Find where the given text appears and provide that cell's center as (X, Y) coordinate. 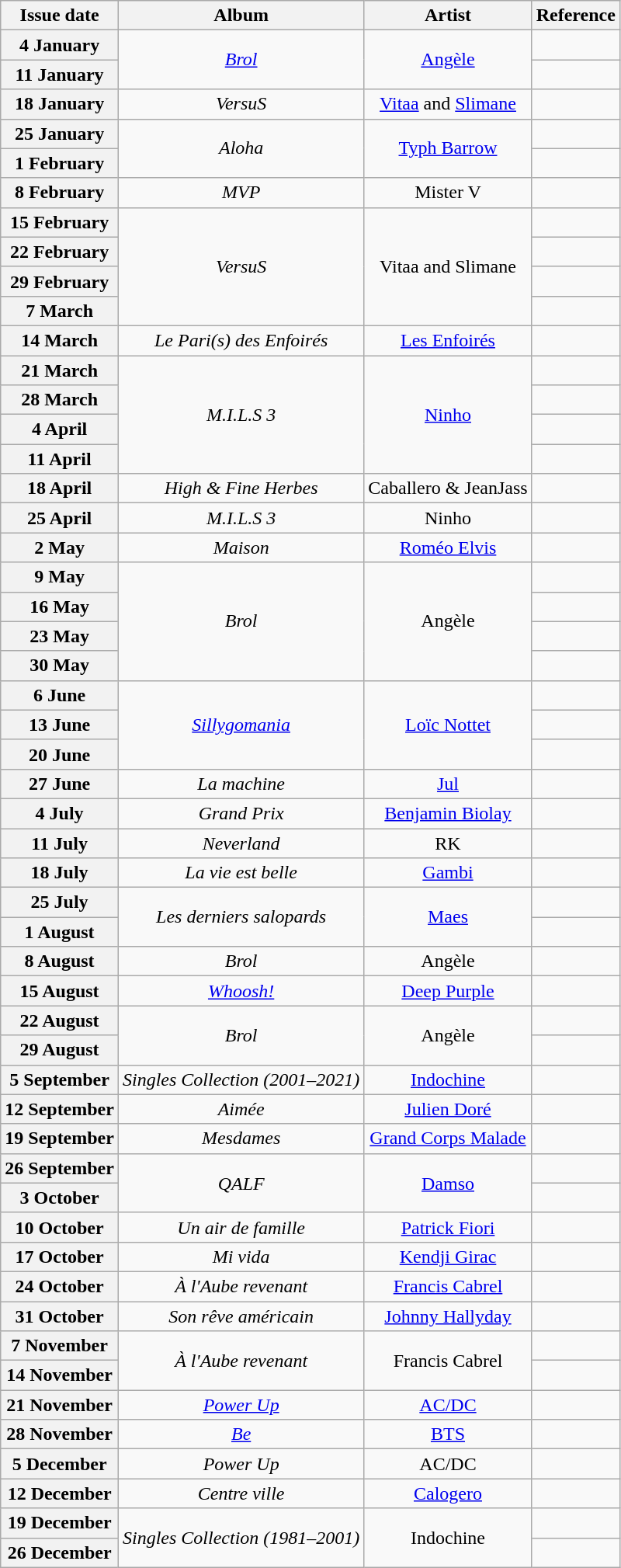
22 February (60, 252)
Loïc Nottet (448, 725)
Grand Prix (241, 813)
14 November (60, 1375)
20 June (60, 754)
18 July (60, 873)
Maison (241, 548)
Patrick Fiori (448, 1227)
22 August (60, 1020)
18 April (60, 488)
25 January (60, 134)
Son rêve américain (241, 1316)
Reference (576, 16)
Roméo Elvis (448, 548)
Issue date (60, 16)
Aimée (241, 1109)
QALF (241, 1183)
Neverland (241, 843)
Les derniers salopards (241, 917)
21 March (60, 370)
30 May (60, 666)
Centre ville (241, 1493)
27 June (60, 784)
11 January (60, 75)
6 June (60, 695)
Typh Barrow (448, 148)
La machine (241, 784)
15 February (60, 222)
Mesdames (241, 1139)
Singles Collection (2001–2021) (241, 1080)
26 December (60, 1552)
Kendji Girac (448, 1257)
Maes (448, 917)
2 May (60, 548)
19 September (60, 1139)
25 April (60, 518)
15 August (60, 991)
Le Pari(s) des Enfoirés (241, 340)
Un air de famille (241, 1227)
Whoosh! (241, 991)
13 June (60, 725)
12 September (60, 1109)
28 March (60, 400)
Be (241, 1434)
4 April (60, 429)
11 July (60, 843)
BTS (448, 1434)
11 April (60, 459)
7 March (60, 311)
25 July (60, 902)
4 January (60, 45)
18 January (60, 104)
Benjamin Biolay (448, 813)
21 November (60, 1405)
9 May (60, 577)
3 October (60, 1198)
Grand Corps Malade (448, 1139)
High & Fine Herbes (241, 488)
1 August (60, 932)
16 May (60, 607)
26 September (60, 1168)
29 February (60, 281)
7 November (60, 1346)
Damso (448, 1183)
8 February (60, 193)
RK (448, 843)
4 July (60, 813)
24 October (60, 1286)
Album (241, 16)
Gambi (448, 873)
29 August (60, 1050)
MVP (241, 193)
Jul (448, 784)
La vie est belle (241, 873)
10 October (60, 1227)
Aloha (241, 148)
Julien Doré (448, 1109)
28 November (60, 1434)
Caballero & JeanJass (448, 488)
17 October (60, 1257)
5 December (60, 1464)
19 December (60, 1523)
31 October (60, 1316)
14 March (60, 340)
Singles Collection (1981–2001) (241, 1538)
Sillygomania (241, 725)
Artist (448, 16)
8 August (60, 961)
Mister V (448, 193)
23 May (60, 636)
Deep Purple (448, 991)
Mi vida (241, 1257)
Calogero (448, 1493)
5 September (60, 1080)
12 December (60, 1493)
Les Enfoirés (448, 340)
1 February (60, 163)
Johnny Hallyday (448, 1316)
